Extract the [X, Y] coordinate from the center of the cell holding the provided text.  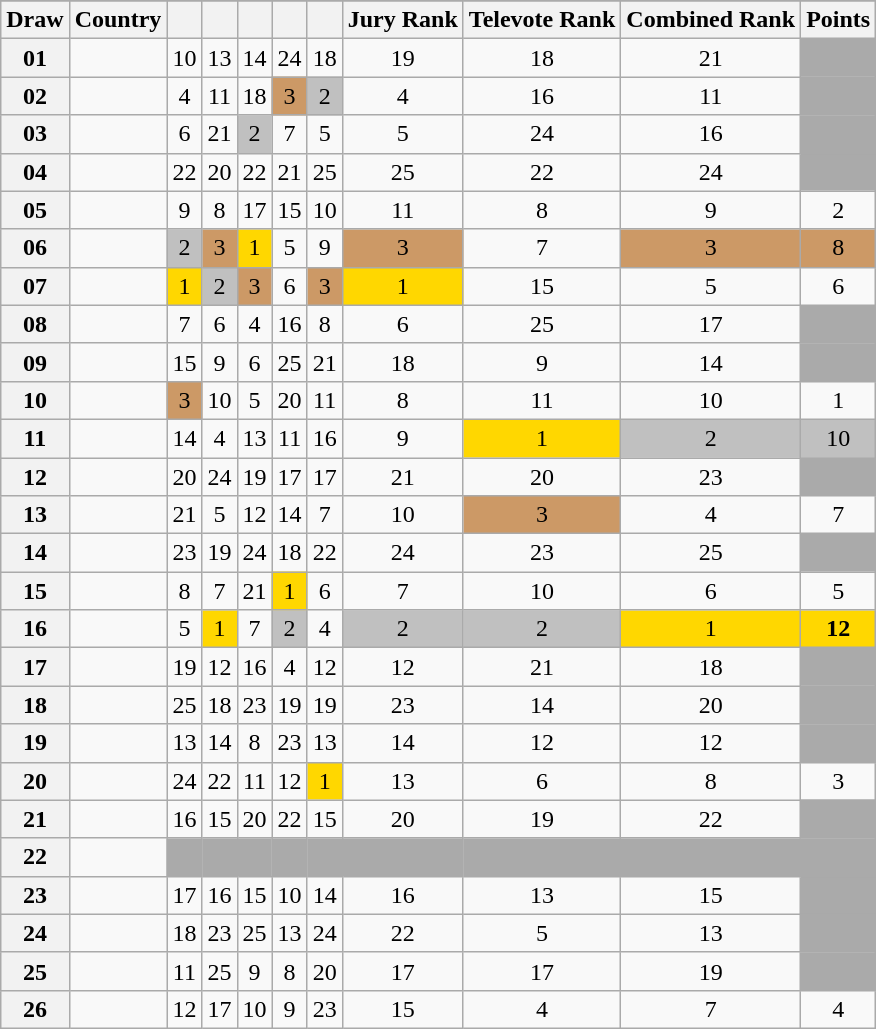
01 [35, 58]
09 [35, 362]
05 [35, 210]
Jury Rank [402, 20]
02 [35, 96]
08 [35, 324]
04 [35, 172]
Points [838, 20]
06 [35, 248]
03 [35, 134]
Draw [35, 20]
Televote Rank [542, 20]
Country [118, 20]
Combined Rank [711, 20]
26 [35, 1009]
07 [35, 286]
